Detect which cell encompasses the target text, then output its (x, y) center coordinate. 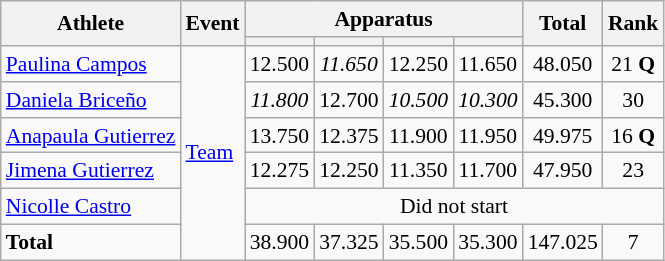
35.300 (488, 243)
7 (634, 243)
Rank (634, 24)
11.950 (488, 136)
49.975 (563, 136)
Anapaula Gutierrez (91, 136)
12.500 (280, 64)
23 (634, 171)
10.500 (418, 100)
Daniela Briceño (91, 100)
21 Q (634, 64)
11.350 (418, 171)
38.900 (280, 243)
Did not start (454, 207)
12.700 (348, 100)
30 (634, 100)
45.300 (563, 100)
37.325 (348, 243)
35.500 (418, 243)
12.275 (280, 171)
Nicolle Castro (91, 207)
47.950 (563, 171)
16 Q (634, 136)
Team (212, 153)
12.375 (348, 136)
13.750 (280, 136)
48.050 (563, 64)
11.900 (418, 136)
11.800 (280, 100)
Event (212, 24)
147.025 (563, 243)
Paulina Campos (91, 64)
Athlete (91, 24)
Apparatus (384, 19)
Jimena Gutierrez (91, 171)
10.300 (488, 100)
11.700 (488, 171)
